Locate the cell with the specified text and output its [X, Y] center coordinate. 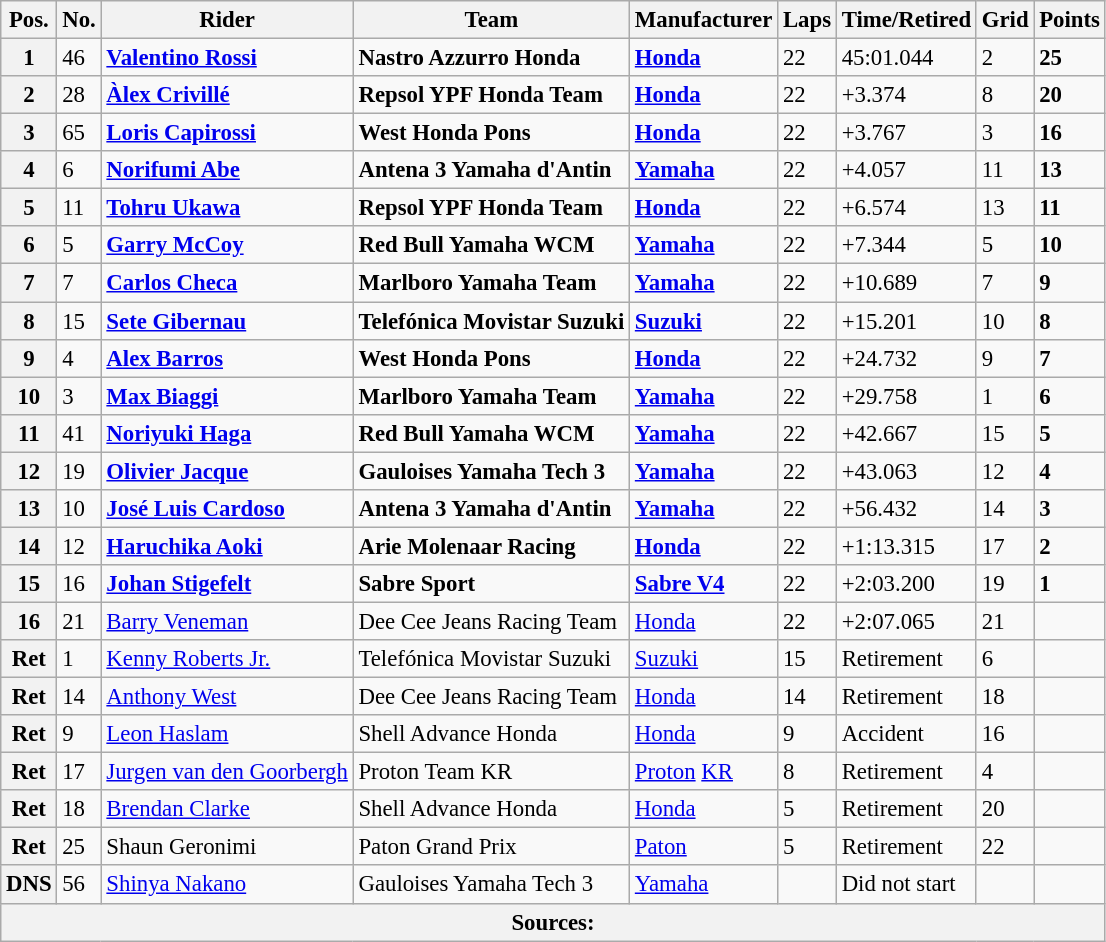
+29.758 [906, 396]
Valentino Rossi [227, 58]
Rider [227, 20]
Garry McCoy [227, 245]
Alex Barros [227, 358]
+42.667 [906, 433]
+1:13.315 [906, 546]
José Luis Cardoso [227, 509]
Manufacturer [704, 20]
45:01.044 [906, 58]
Did not start [906, 885]
Max Biaggi [227, 396]
Carlos Checa [227, 283]
Shinya Nakano [227, 885]
Olivier Jacque [227, 471]
Team [491, 20]
+3.374 [906, 95]
DNS [29, 885]
41 [79, 433]
+4.057 [906, 170]
Sete Gibernau [227, 321]
+24.732 [906, 358]
+6.574 [906, 208]
Jurgen van den Goorbergh [227, 772]
Nastro Azzurro Honda [491, 58]
+10.689 [906, 283]
Points [1070, 20]
Shaun Geronimi [227, 847]
Haruchika Aoki [227, 546]
Àlex Crivillé [227, 95]
Paton [704, 847]
+7.344 [906, 245]
Tohru Ukawa [227, 208]
Leon Haslam [227, 734]
+15.201 [906, 321]
Brendan Clarke [227, 809]
No. [79, 20]
Noriyuki Haga [227, 433]
+2:07.065 [906, 621]
Laps [808, 20]
+56.432 [906, 509]
Time/Retired [906, 20]
Pos. [29, 20]
Norifumi Abe [227, 170]
Proton KR [704, 772]
Sabre Sport [491, 584]
Anthony West [227, 697]
28 [79, 95]
65 [79, 133]
+3.767 [906, 133]
Accident [906, 734]
Kenny Roberts Jr. [227, 659]
Sabre V4 [704, 584]
Proton Team KR [491, 772]
Loris Capirossi [227, 133]
+2:03.200 [906, 584]
Sources: [554, 922]
Johan Stigefelt [227, 584]
56 [79, 885]
Barry Veneman [227, 621]
Paton Grand Prix [491, 847]
+43.063 [906, 471]
Arie Molenaar Racing [491, 546]
Grid [1004, 20]
46 [79, 58]
